Pinpoint the cell where the given text exists, returning its (x, y) midpoint coordinate. 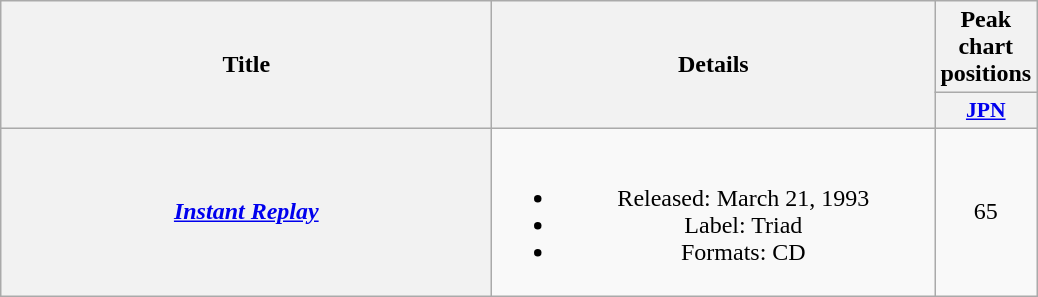
Title (246, 65)
Released: March 21, 1993Label: TriadFormats: CD (714, 212)
JPN (986, 111)
Details (714, 65)
Peak chart positions (986, 47)
65 (986, 212)
Instant Replay (246, 212)
